Find where the given text appears and provide that cell's center as [X, Y] coordinate. 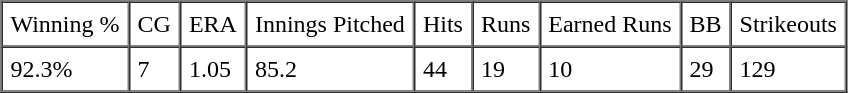
Hits [443, 24]
Earned Runs [610, 24]
129 [788, 68]
ERA [213, 24]
29 [706, 68]
10 [610, 68]
Runs [506, 24]
7 [154, 68]
85.2 [330, 68]
BB [706, 24]
92.3% [66, 68]
19 [506, 68]
Strikeouts [788, 24]
Innings Pitched [330, 24]
Winning % [66, 24]
CG [154, 24]
1.05 [213, 68]
44 [443, 68]
